Return (X, Y) of the center of cell containing provided text 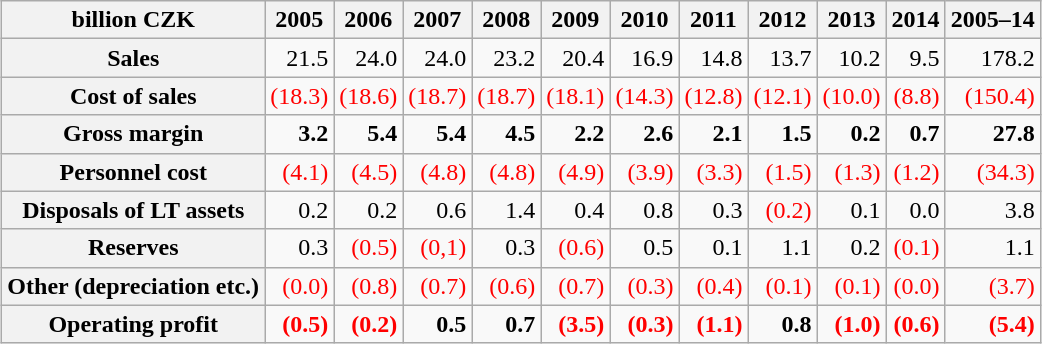
(1.1) (714, 324)
Other (depreciation etc.) (134, 286)
(1.5) (782, 172)
2009 (576, 20)
13.7 (782, 58)
(3.7) (992, 286)
(0,1) (438, 248)
Cost of sales (134, 96)
(18.3) (300, 96)
Sales (134, 58)
1.5 (782, 134)
0.6 (438, 210)
2011 (714, 20)
(4.1) (300, 172)
9.5 (916, 58)
27.8 (992, 134)
21.5 (300, 58)
2010 (644, 20)
3.8 (992, 210)
billion CZK (134, 20)
(4.9) (576, 172)
(18.1) (576, 96)
(3.5) (576, 324)
2.2 (576, 134)
(34.3) (992, 172)
2006 (368, 20)
(12.8) (714, 96)
14.8 (714, 58)
23.2 (506, 58)
2012 (782, 20)
16.9 (644, 58)
2.6 (644, 134)
(10.0) (852, 96)
10.2 (852, 58)
(0.8) (368, 286)
2013 (852, 20)
(14.3) (644, 96)
Operating profit (134, 324)
(0.4) (714, 286)
178.2 (992, 58)
4.5 (506, 134)
(150.4) (992, 96)
0.4 (576, 210)
(1.2) (916, 172)
(4.5) (368, 172)
Personnel cost (134, 172)
(8.8) (916, 96)
0.0 (916, 210)
2014 (916, 20)
2005–14 (992, 20)
(1.3) (852, 172)
2.1 (714, 134)
(5.4) (992, 324)
Gross margin (134, 134)
2008 (506, 20)
2005 (300, 20)
Reserves (134, 248)
(1.0) (852, 324)
(3.3) (714, 172)
(12.1) (782, 96)
2007 (438, 20)
1.4 (506, 210)
(3.9) (644, 172)
3.2 (300, 134)
(18.6) (368, 96)
20.4 (576, 58)
Disposals of LT assets (134, 210)
